Scan for the cell matching the given text and deliver its (X, Y) coordinate at center. 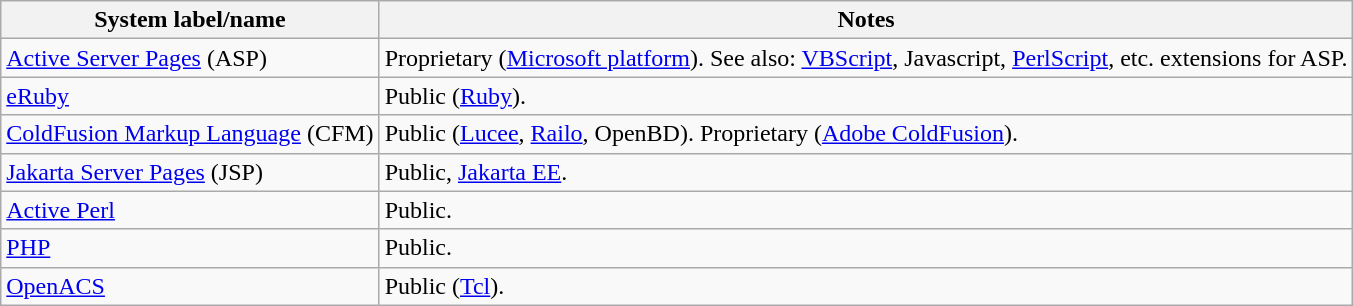
Public, Jakarta EE. (866, 172)
Active Server Pages (ASP) (190, 58)
OpenACS (190, 286)
Notes (866, 20)
ColdFusion Markup Language (CFM) (190, 134)
PHP (190, 248)
Proprietary (Microsoft platform). See also: VBScript, Javascript, PerlScript, etc. extensions for ASP. (866, 58)
Jakarta Server Pages (JSP) (190, 172)
Active Perl (190, 210)
eRuby (190, 96)
Public (Lucee, Railo, OpenBD). Proprietary (Adobe ColdFusion). (866, 134)
Public (Tcl). (866, 286)
System label/name (190, 20)
Public (Ruby). (866, 96)
